Identify which cell holds the provided text, then report its (X, Y) central coordinate. 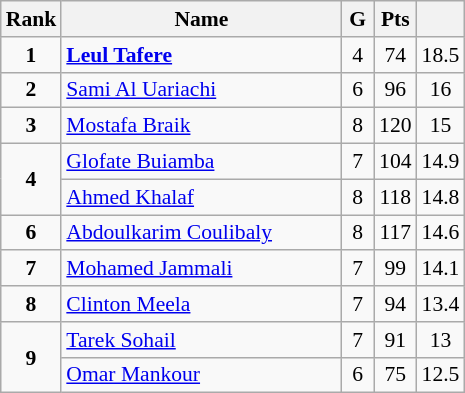
14.8 (441, 197)
13 (441, 340)
14.9 (441, 162)
12.5 (441, 375)
Mohamed Jammali (201, 269)
96 (396, 90)
9 (32, 358)
16 (441, 90)
99 (396, 269)
15 (441, 126)
117 (396, 233)
Mostafa Braik (201, 126)
Pts (396, 19)
Clinton Meela (201, 304)
14.1 (441, 269)
G (358, 19)
13.4 (441, 304)
Omar Mankour (201, 375)
Abdoulkarim Coulibaly (201, 233)
104 (396, 162)
75 (396, 375)
91 (396, 340)
14.6 (441, 233)
120 (396, 126)
Glofate Buiamba (201, 162)
Sami Al Uariachi (201, 90)
Rank (32, 19)
Ahmed Khalaf (201, 197)
Leul Tafere (201, 55)
74 (396, 55)
18.5 (441, 55)
1 (32, 55)
118 (396, 197)
Tarek Sohail (201, 340)
3 (32, 126)
Name (201, 19)
2 (32, 90)
94 (396, 304)
